Detect which cell encompasses the target text, then output its (x, y) center coordinate. 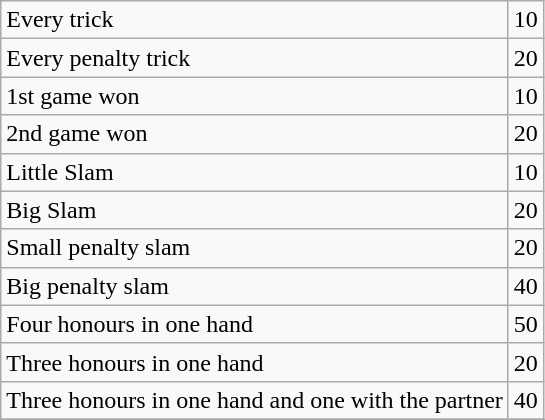
Three honours in one hand and one with the partner (255, 400)
Big penalty slam (255, 286)
Three honours in one hand (255, 362)
1st game won (255, 96)
Four honours in one hand (255, 324)
Small penalty slam (255, 248)
Big Slam (255, 210)
50 (526, 324)
2nd game won (255, 134)
Every penalty trick (255, 58)
Little Slam (255, 172)
Every trick (255, 20)
